Detect which cell encompasses the target text, then output its [x, y] center coordinate. 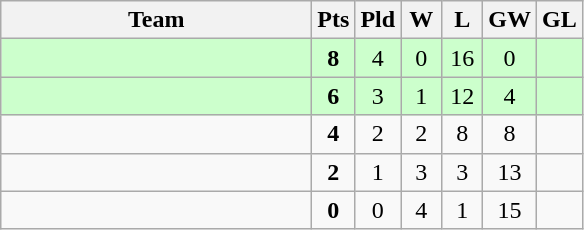
GL [559, 20]
Pts [334, 20]
L [462, 20]
Pld [378, 20]
13 [510, 172]
Team [156, 20]
6 [334, 96]
GW [510, 20]
15 [510, 210]
16 [462, 58]
12 [462, 96]
W [422, 20]
